Extract the [X, Y] coordinate from the center of the cell holding the provided text.  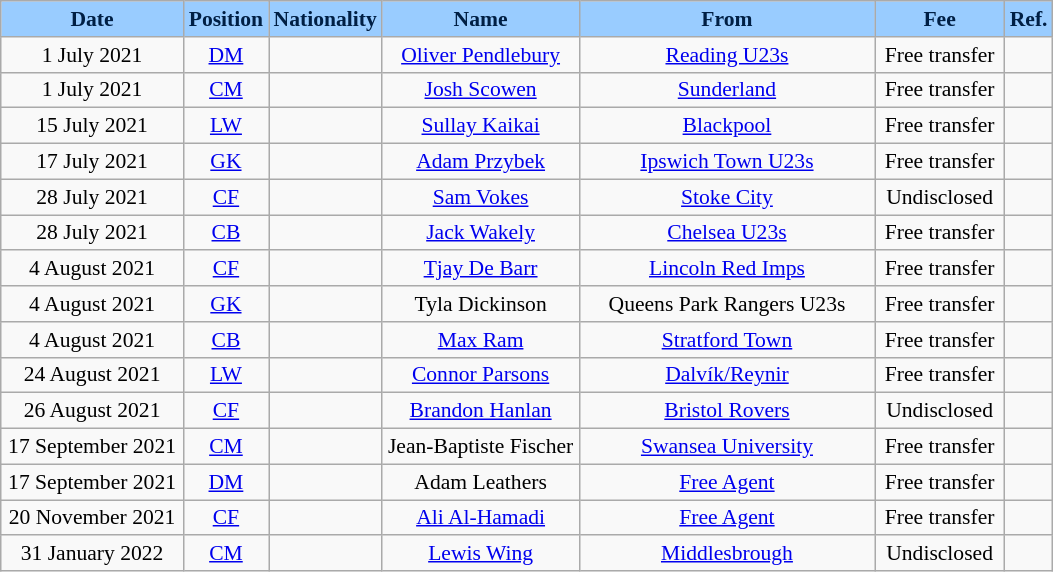
Name [481, 19]
Lincoln Red Imps [726, 269]
Sunderland [726, 90]
Sullay Kaikai [481, 126]
Ali Al-Hamadi [481, 518]
Chelsea U23s [726, 233]
Stratford Town [726, 340]
31 January 2022 [92, 554]
Ref. [1029, 19]
Max Ram [481, 340]
Brandon Hanlan [481, 411]
Fee [940, 19]
Adam Leathers [481, 482]
Adam Przybek [481, 162]
Josh Scowen [481, 90]
Middlesbrough [726, 554]
Dalvík/Reynir [726, 375]
26 August 2021 [92, 411]
Queens Park Rangers U23s [726, 304]
Tyla Dickinson [481, 304]
Ipswich Town U23s [726, 162]
24 August 2021 [92, 375]
20 November 2021 [92, 518]
Jack Wakely [481, 233]
From [726, 19]
Swansea University [726, 447]
Date [92, 19]
15 July 2021 [92, 126]
17 July 2021 [92, 162]
Oliver Pendlebury [481, 55]
Nationality [324, 19]
Tjay De Barr [481, 269]
Sam Vokes [481, 197]
Lewis Wing [481, 554]
Jean-Baptiste Fischer [481, 447]
Position [226, 19]
Reading U23s [726, 55]
Stoke City [726, 197]
Blackpool [726, 126]
Connor Parsons [481, 375]
Bristol Rovers [726, 411]
